Detect which cell encompasses the target text, then output its [X, Y] center coordinate. 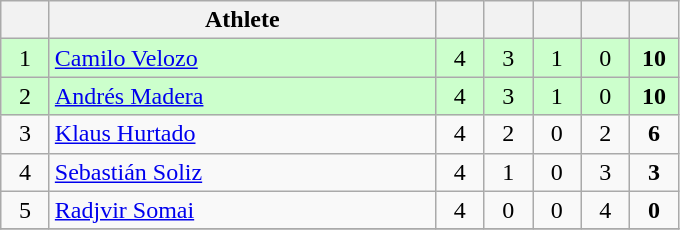
5 [26, 210]
Sebastián Soliz [242, 172]
Athlete [242, 20]
Andrés Madera [242, 96]
Radjvir Somai [242, 210]
Klaus Hurtado [242, 134]
Camilo Velozo [242, 58]
6 [654, 134]
